Return the (x, y) coordinate for the center point of the cell that contains the specified text.  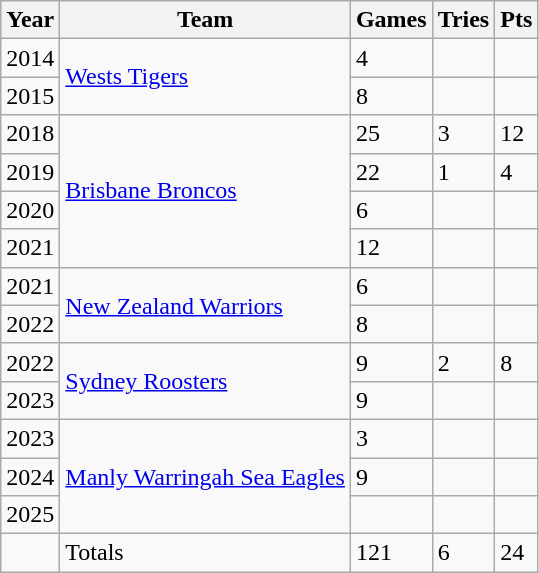
2019 (30, 172)
Pts (516, 20)
2014 (30, 58)
Tries (464, 20)
Wests Tigers (206, 77)
2015 (30, 96)
Brisbane Broncos (206, 191)
2020 (30, 210)
Sydney Roosters (206, 381)
Manly Warringah Sea Eagles (206, 476)
Games (391, 20)
Team (206, 20)
Year (30, 20)
2024 (30, 477)
24 (516, 553)
121 (391, 553)
22 (391, 172)
2025 (30, 515)
2018 (30, 134)
25 (391, 134)
1 (464, 172)
New Zealand Warriors (206, 305)
2 (464, 362)
Totals (206, 553)
